Capture the cell that displays the provided text and extract its [x, y] central coordinate. 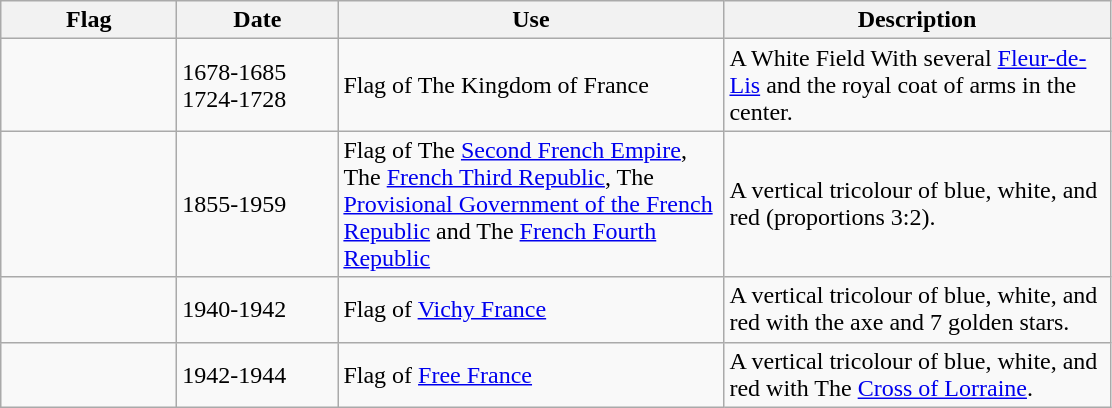
1855-1959 [258, 204]
A vertical tricolour of blue, white, and red with the axe and 7 golden stars. [917, 310]
Description [917, 20]
1942-1944 [258, 374]
Use [531, 20]
1940-1942 [258, 310]
Flag [89, 20]
Flag of Vichy France [531, 310]
Flag of Free France [531, 374]
A White Field With several Fleur-de-Lis and the royal coat of arms in the center. [917, 85]
1678-16851724-1728 [258, 85]
Flag of The Second French Empire, The French Third Republic, The Provisional Government of the French Republic and The French Fourth Republic [531, 204]
A vertical tricolour of blue, white, and red (proportions 3:2). [917, 204]
A vertical tricolour of blue, white, and red with The Cross of Lorraine. [917, 374]
Flag of The Kingdom of France [531, 85]
Date [258, 20]
